Detect which cell encompasses the target text, then output its [x, y] center coordinate. 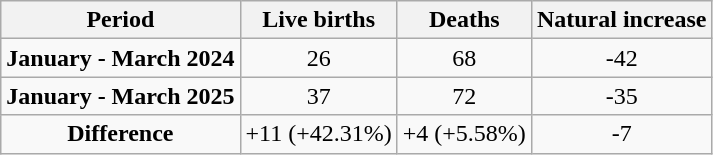
26 [318, 58]
Natural increase [622, 20]
January - March 2025 [120, 96]
68 [464, 58]
+11 (+42.31%) [318, 134]
-7 [622, 134]
-35 [622, 96]
-42 [622, 58]
January - March 2024 [120, 58]
+4 (+5.58%) [464, 134]
Difference [120, 134]
37 [318, 96]
72 [464, 96]
Live births [318, 20]
Period [120, 20]
Deaths [464, 20]
